Scan for the cell matching the given text and deliver its [x, y] coordinate at center. 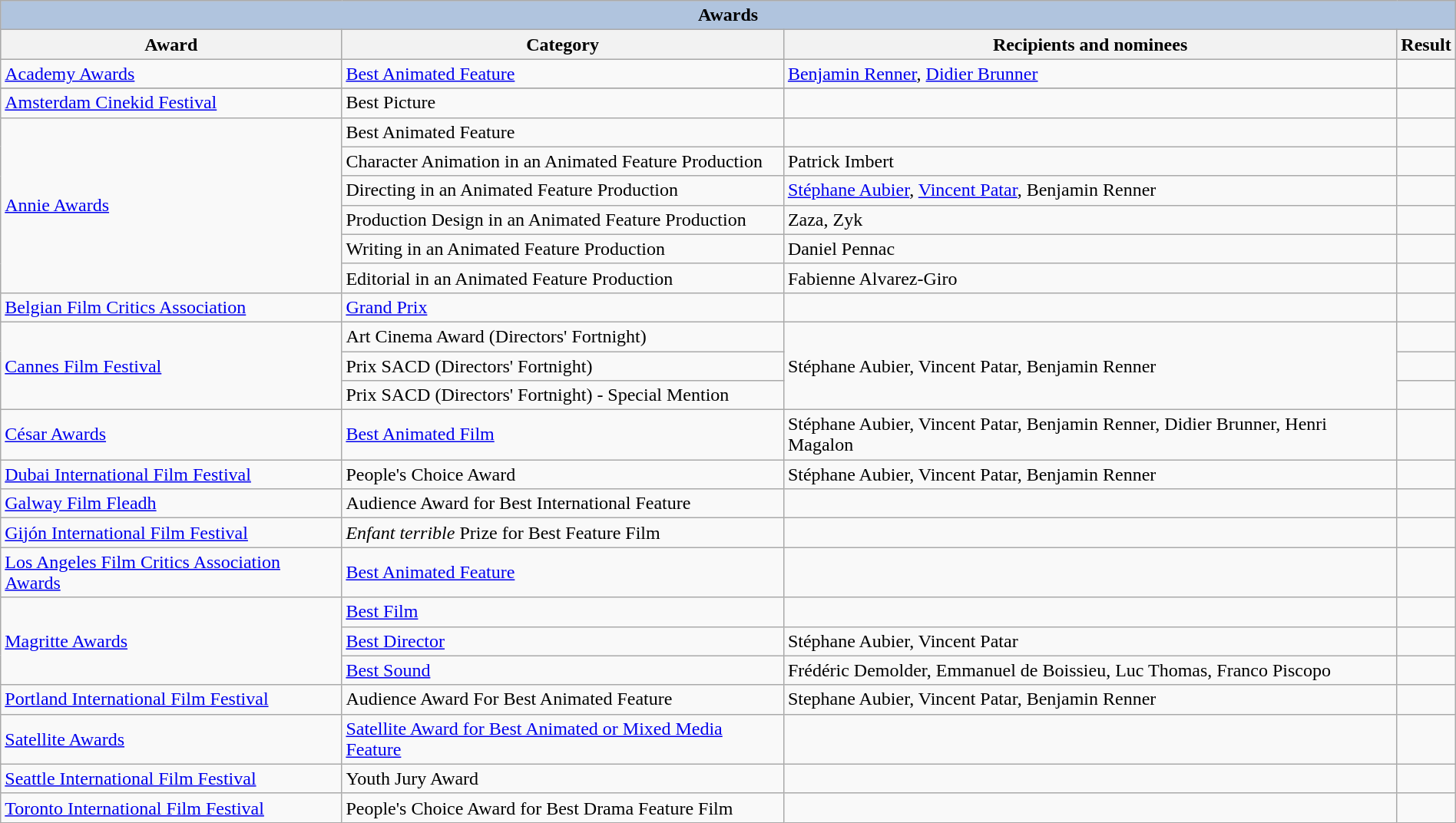
Editorial in an Animated Feature Production [562, 278]
Directing in an Animated Feature Production [562, 190]
Best Animated Film [562, 435]
Portland International Film Festival [171, 699]
César Awards [171, 435]
Recipients and nominees [1090, 45]
Grand Prix [562, 307]
Magritte Awards [171, 641]
Toronto International Film Festival [171, 808]
Best Sound [562, 670]
Zaza, Zyk [1090, 220]
Award [171, 45]
Best Film [562, 612]
Los Angeles Film Critics Association Awards [171, 573]
Category [562, 45]
Result [1426, 45]
Writing in an Animated Feature Production [562, 249]
People's Choice Award for Best Drama Feature Film [562, 808]
Frédéric Demolder, Emmanuel de Boissieu, Luc Thomas, Franco Piscopo [1090, 670]
Enfant terrible Prize for Best Feature Film [562, 533]
Character Animation in an Animated Feature Production [562, 161]
Stéphane Aubier, Vincent Patar [1090, 641]
Stéphane Aubier, Vincent Patar, Benjamin Renner, Didier Brunner, Henri Magalon [1090, 435]
Amsterdam Cinekid Festival [171, 103]
Prix SACD (Directors' Fortnight) [562, 366]
Audience Award for Best International Feature [562, 504]
Prix SACD (Directors' Fortnight) - Special Mention [562, 395]
Annie Awards [171, 205]
Patrick Imbert [1090, 161]
Satellite Award for Best Animated or Mixed Media Feature [562, 739]
Production Design in an Animated Feature Production [562, 220]
Dubai International Film Festival [171, 474]
Awards [728, 15]
Audience Award For Best Animated Feature [562, 699]
Gijón International Film Festival [171, 533]
Fabienne Alvarez-Giro [1090, 278]
People's Choice Award [562, 474]
Galway Film Fleadh [171, 504]
Best Director [562, 641]
Art Cinema Award (Directors' Fortnight) [562, 336]
Seattle International Film Festival [171, 778]
Benjamin Renner, Didier Brunner [1090, 74]
Satellite Awards [171, 739]
Best Picture [562, 103]
Academy Awards [171, 74]
Daniel Pennac [1090, 249]
Stephane Aubier, Vincent Patar, Benjamin Renner [1090, 699]
Belgian Film Critics Association [171, 307]
Youth Jury Award [562, 778]
Cannes Film Festival [171, 365]
